Return (X, Y) of the center of cell containing provided text 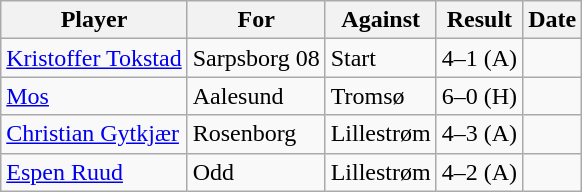
Espen Ruud (94, 172)
4–2 (A) (479, 172)
Aalesund (256, 96)
6–0 (H) (479, 96)
Player (94, 20)
4–3 (A) (479, 134)
Against (380, 20)
Result (479, 20)
For (256, 20)
Start (380, 58)
Sarpsborg 08 (256, 58)
Rosenborg (256, 134)
Odd (256, 172)
Kristoffer Tokstad (94, 58)
Christian Gytkjær (94, 134)
Tromsø (380, 96)
Mos (94, 96)
Date (552, 20)
4–1 (A) (479, 58)
